Scan for the cell matching the given text and deliver its (x, y) coordinate at center. 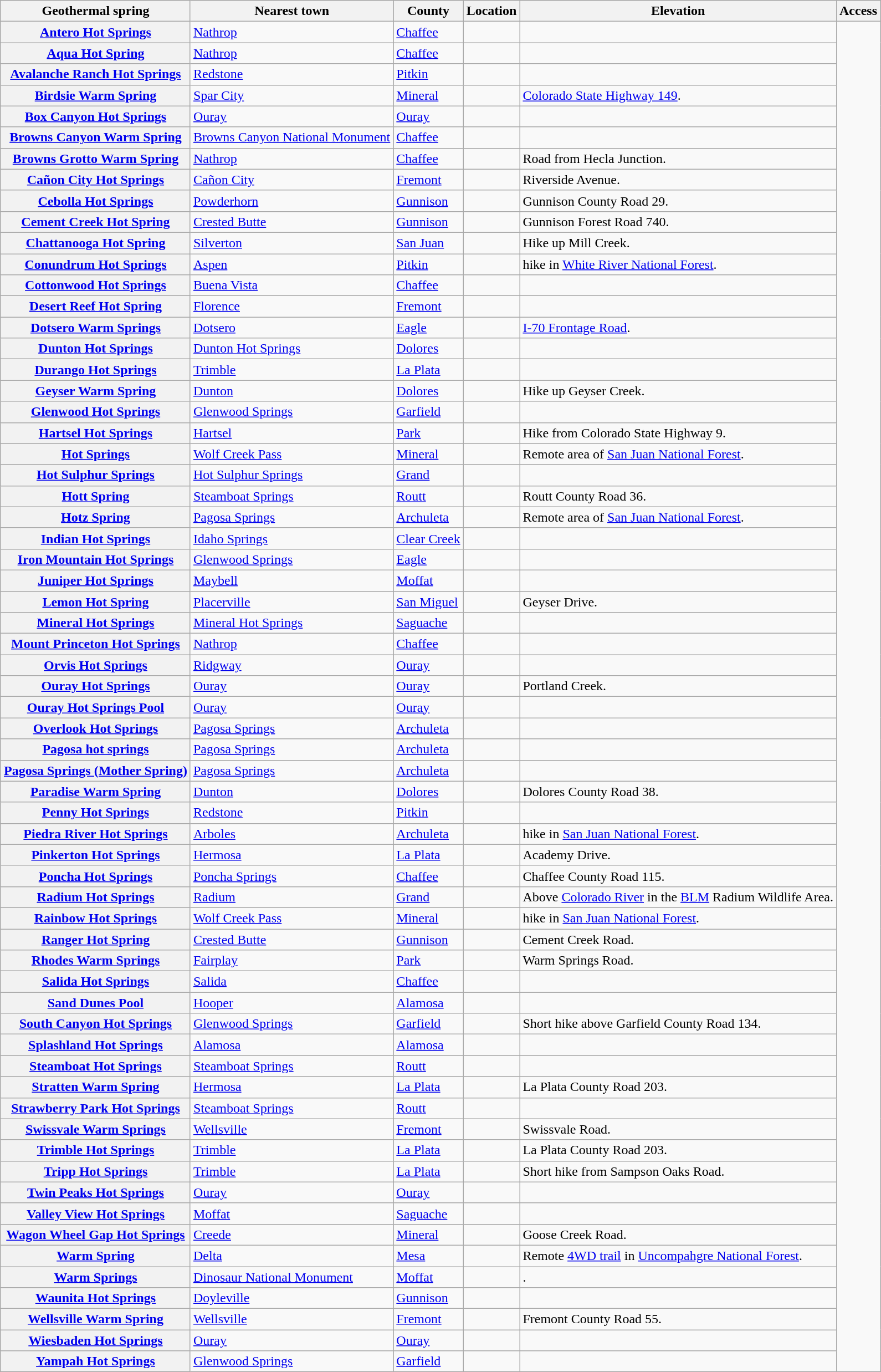
Mesa (428, 1256)
Pagosa Springs (Mother Spring) (95, 771)
Hike up Geyser Creek. (678, 391)
Birdsie Warm Spring (95, 95)
Stratten Warm Spring (95, 1087)
Salida (291, 982)
. (678, 1277)
Colorado State Highway 149. (678, 95)
Durango Hot Springs (95, 370)
Lemon Hot Spring (95, 601)
Academy Drive. (678, 855)
Glenwood Hot Springs (95, 412)
Riverside Avenue. (678, 180)
Strawberry Park Hot Springs (95, 1108)
Waunita Hot Springs (95, 1298)
Wellsville Warm Spring (95, 1319)
Dinosaur National Monument (291, 1277)
Cañon City Hot Springs (95, 180)
Twin Peaks Hot Springs (95, 1192)
Idaho Springs (291, 538)
Gunnison County Road 29. (678, 201)
Location (491, 11)
Yampah Hot Springs (95, 1361)
Swissvale Warm Springs (95, 1129)
Ouray Hot Springs (95, 686)
Hooper (291, 1003)
Sand Dunes Pool (95, 1003)
Fremont County Road 55. (678, 1319)
Dotsero Warm Springs (95, 328)
Iron Mountain Hot Springs (95, 559)
Splashland Hot Springs (95, 1045)
Valley View Hot Springs (95, 1213)
Chaffee County Road 115. (678, 876)
Chattanooga Hot Spring (95, 243)
Hike up Mill Creek. (678, 243)
Routt County Road 36. (678, 496)
Gunnison Forest Road 740. (678, 222)
Dotsero (291, 328)
Geothermal spring (95, 11)
Creede (291, 1235)
Box Canyon Hot Springs (95, 116)
Hartsel Hot Springs (95, 433)
Avalanche Ranch Hot Springs (95, 74)
Pinkerton Hot Springs (95, 855)
Arboles (291, 834)
Maybell (291, 580)
Cañon City (291, 180)
Dolores County Road 38. (678, 792)
Short hike above Garfield County Road 134. (678, 1024)
Elevation (678, 11)
Ridgway (291, 665)
San Juan (428, 243)
Wagon Wheel Gap Hot Springs (95, 1235)
Cement Creek Road. (678, 940)
Florence (291, 307)
Indian Hot Springs (95, 538)
Fairplay (291, 961)
Warm Springs Road. (678, 961)
Portland Creek. (678, 686)
Conundrum Hot Springs (95, 264)
Antero Hot Springs (95, 32)
Above Colorado River in the BLM Radium Wildlife Area. (678, 897)
Browns Canyon National Monument (291, 137)
Short hike from Sampson Oaks Road. (678, 1171)
Poncha Springs (291, 876)
Pagosa hot springs (95, 749)
Delta (291, 1256)
Access (858, 11)
Juniper Hot Springs (95, 580)
Radium (291, 897)
Salida Hot Springs (95, 982)
Cement Creek Hot Spring (95, 222)
Rainbow Hot Springs (95, 918)
Desert Reef Hot Spring (95, 307)
Penny Hot Springs (95, 813)
Steamboat Hot Springs (95, 1066)
Clear Creek (428, 538)
Doyleville (291, 1298)
Paradise Warm Spring (95, 792)
Hartsel (291, 433)
Silverton (291, 243)
Geyser Warm Spring (95, 391)
Aqua Hot Spring (95, 53)
Mount Princeton Hot Springs (95, 644)
Ranger Hot Spring (95, 940)
Browns Canyon Warm Spring (95, 137)
Aspen (291, 264)
Remote 4WD trail in Uncompahgre National Forest. (678, 1256)
Warm Spring (95, 1256)
Ouray Hot Springs Pool (95, 707)
Swissvale Road. (678, 1129)
County (428, 11)
Powderhorn (291, 201)
Placerville (291, 601)
Hot Springs (95, 454)
Hotz Spring (95, 517)
Hott Spring (95, 496)
Orvis Hot Springs (95, 665)
Geyser Drive. (678, 601)
Spar City (291, 95)
Road from Hecla Junction. (678, 159)
Rhodes Warm Springs (95, 961)
I-70 Frontage Road. (678, 328)
Browns Grotto Warm Spring (95, 159)
Cebolla Hot Springs (95, 201)
Buena Vista (291, 285)
Warm Springs (95, 1277)
Poncha Hot Springs (95, 876)
Nearest town (291, 11)
Hike from Colorado State Highway 9. (678, 433)
Trimble Hot Springs (95, 1150)
Overlook Hot Springs (95, 728)
Goose Creek Road. (678, 1235)
Wiesbaden Hot Springs (95, 1340)
San Miguel (428, 601)
Cottonwood Hot Springs (95, 285)
Tripp Hot Springs (95, 1171)
Piedra River Hot Springs (95, 834)
hike in White River National Forest. (678, 264)
South Canyon Hot Springs (95, 1024)
Radium Hot Springs (95, 897)
